Provide the [x, y] coordinate of the cell's center where the given text is located.  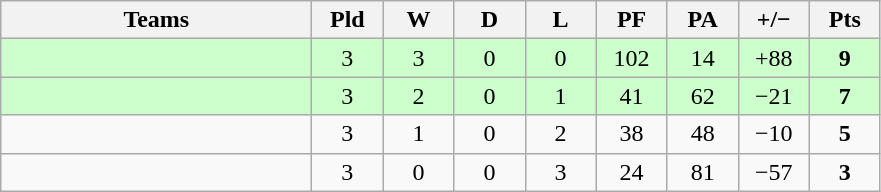
48 [702, 134]
24 [632, 172]
−10 [774, 134]
L [560, 20]
81 [702, 172]
D [490, 20]
W [418, 20]
41 [632, 96]
+/− [774, 20]
Pld [348, 20]
7 [844, 96]
Pts [844, 20]
−21 [774, 96]
+88 [774, 58]
38 [632, 134]
102 [632, 58]
PA [702, 20]
PF [632, 20]
5 [844, 134]
62 [702, 96]
−57 [774, 172]
9 [844, 58]
Teams [156, 20]
14 [702, 58]
